Locate the cell with the specified text and output its (X, Y) center coordinate. 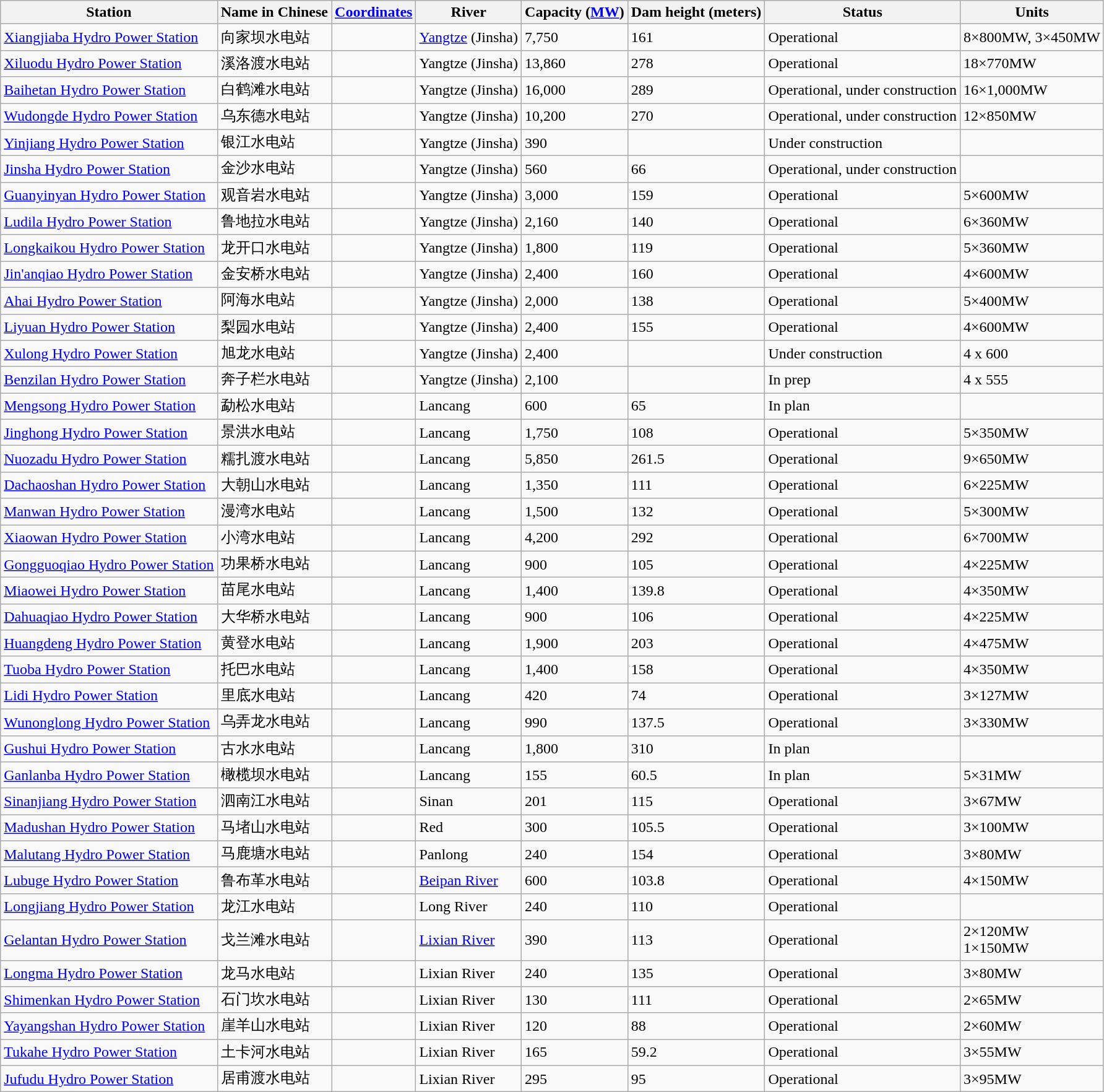
Longkaikou Hydro Power Station (109, 248)
龙开口水电站 (274, 248)
154 (696, 854)
石门坎水电站 (274, 1000)
River (469, 12)
Longjiang Hydro Power Station (109, 906)
黄登水电站 (274, 644)
Panlong (469, 854)
203 (696, 644)
Benzilan Hydro Power Station (109, 380)
奔子栏水电站 (274, 380)
大华桥水电站 (274, 617)
161 (696, 37)
5×600MW (1032, 196)
功果桥水电站 (274, 565)
Ludila Hydro Power Station (109, 222)
135 (696, 973)
8×800MW, 3×450MW (1032, 37)
鲁布革水电站 (274, 880)
Tukahe Hydro Power Station (109, 1052)
白鹤滩水电站 (274, 90)
古水水电站 (274, 749)
140 (696, 222)
88 (696, 1026)
3×55MW (1032, 1052)
Nuozadu Hydro Power Station (109, 459)
105.5 (696, 828)
95 (696, 1078)
4×475MW (1032, 644)
土卡河水电站 (274, 1052)
戈兰滩水电站 (274, 940)
105 (696, 565)
6×700MW (1032, 539)
漫湾水电站 (274, 511)
Miaowei Hydro Power Station (109, 591)
65 (696, 406)
7,750 (575, 37)
Gushui Hydro Power Station (109, 749)
马堵山水电站 (274, 828)
Gongguoqiao Hydro Power Station (109, 565)
Madushan Hydro Power Station (109, 828)
Shimenkan Hydro Power Station (109, 1000)
1,500 (575, 511)
Lubuge Hydro Power Station (109, 880)
Huangdeng Hydro Power Station (109, 644)
Mengsong Hydro Power Station (109, 406)
居甫渡水电站 (274, 1078)
289 (696, 90)
Manwan Hydro Power Station (109, 511)
金安桥水电站 (274, 275)
2×60MW (1032, 1026)
103.8 (696, 880)
Wunonglong Hydro Power Station (109, 722)
201 (575, 801)
里底水电站 (274, 696)
Dahuaqiao Hydro Power Station (109, 617)
乌弄龙水电站 (274, 722)
Xiluodu Hydro Power Station (109, 63)
9×650MW (1032, 459)
鲁地拉水电站 (274, 222)
5×350MW (1032, 432)
113 (696, 940)
139.8 (696, 591)
Long River (469, 906)
Lidi Hydro Power Station (109, 696)
Xiangjiaba Hydro Power Station (109, 37)
108 (696, 432)
Status (863, 12)
159 (696, 196)
300 (575, 828)
295 (575, 1078)
16,000 (575, 90)
Baihetan Hydro Power Station (109, 90)
560 (575, 170)
Gelantan Hydro Power Station (109, 940)
Malutang Hydro Power Station (109, 854)
158 (696, 670)
Yayangshan Hydro Power Station (109, 1026)
1,900 (575, 644)
278 (696, 63)
4 x 600 (1032, 354)
向家坝水电站 (274, 37)
Yinjiang Hydro Power Station (109, 142)
6×225MW (1032, 485)
66 (696, 170)
勐松水电站 (274, 406)
Jufudu Hydro Power Station (109, 1078)
990 (575, 722)
119 (696, 248)
59.2 (696, 1052)
2,100 (575, 380)
2×65MW (1032, 1000)
74 (696, 696)
110 (696, 906)
Dam height (meters) (696, 12)
5×400MW (1032, 301)
泗南江水电站 (274, 801)
165 (575, 1052)
2,160 (575, 222)
Liyuan Hydro Power Station (109, 327)
3×127MW (1032, 696)
261.5 (696, 459)
Beipan River (469, 880)
3×67MW (1032, 801)
Station (109, 12)
大朝山水电站 (274, 485)
420 (575, 696)
5×300MW (1032, 511)
Sinan (469, 801)
Jin'anqiao Hydro Power Station (109, 275)
4,200 (575, 539)
托巴水电站 (274, 670)
苗尾水电站 (274, 591)
120 (575, 1026)
5,850 (575, 459)
130 (575, 1000)
3×100MW (1032, 828)
橄榄坝水电站 (274, 775)
138 (696, 301)
梨园水电站 (274, 327)
乌东德水电站 (274, 116)
龙马水电站 (274, 973)
4×150MW (1032, 880)
溪洛渡水电站 (274, 63)
阿海水电站 (274, 301)
金沙水电站 (274, 170)
观音岩水电站 (274, 196)
Longma Hydro Power Station (109, 973)
18×770MW (1032, 63)
137.5 (696, 722)
16×1,000MW (1032, 90)
糯扎渡水电站 (274, 459)
3×330MW (1032, 722)
Coordinates (374, 12)
Xulong Hydro Power Station (109, 354)
Sinanjiang Hydro Power Station (109, 801)
Capacity (MW) (575, 12)
马鹿塘水电站 (274, 854)
景洪水电站 (274, 432)
小湾水电站 (274, 539)
Guanyinyan Hydro Power Station (109, 196)
2×120MW1×150MW (1032, 940)
Jinghong Hydro Power Station (109, 432)
2,000 (575, 301)
10,200 (575, 116)
Name in Chinese (274, 12)
3,000 (575, 196)
Tuoba Hydro Power Station (109, 670)
5×31MW (1032, 775)
Red (469, 828)
12×850MW (1032, 116)
6×360MW (1032, 222)
4 x 555 (1032, 380)
106 (696, 617)
310 (696, 749)
1,750 (575, 432)
崖羊山水电站 (274, 1026)
3×95MW (1032, 1078)
Ganlanba Hydro Power Station (109, 775)
60.5 (696, 775)
旭龙水电站 (274, 354)
龙江水电站 (274, 906)
5×360MW (1032, 248)
160 (696, 275)
270 (696, 116)
1,350 (575, 485)
132 (696, 511)
银江水电站 (274, 142)
115 (696, 801)
Units (1032, 12)
In prep (863, 380)
Ahai Hydro Power Station (109, 301)
Dachaoshan Hydro Power Station (109, 485)
Xiaowan Hydro Power Station (109, 539)
Wudongde Hydro Power Station (109, 116)
13,860 (575, 63)
Jinsha Hydro Power Station (109, 170)
292 (696, 539)
